Find where the given text appears and provide that cell's center as [X, Y] coordinate. 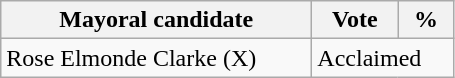
Acclaimed [383, 58]
Mayoral candidate [156, 20]
Rose Elmonde Clarke (X) [156, 58]
Vote [355, 20]
% [426, 20]
